Pinpoint the cell where the given text exists, returning its [X, Y] midpoint coordinate. 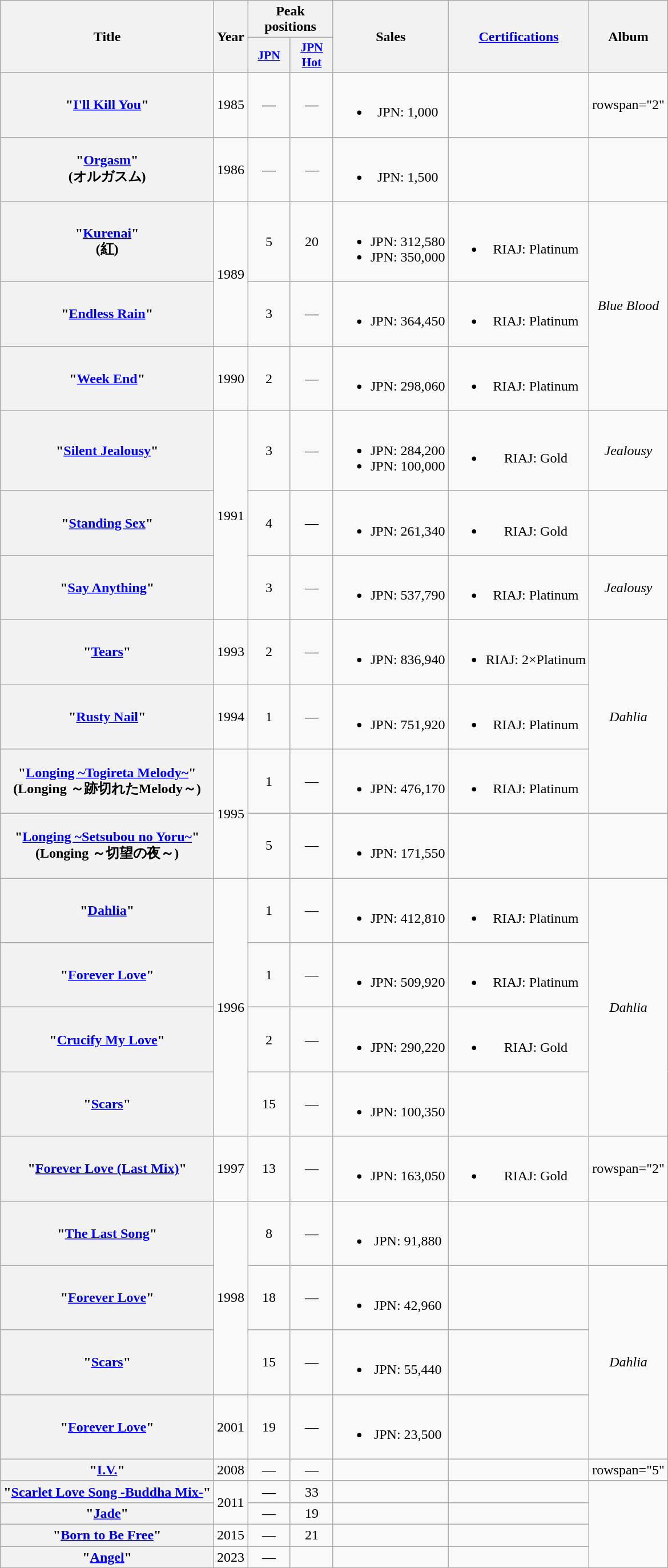
JPN: 290,220 [391, 1039]
JPN: 364,450 [391, 314]
"Standing Sex" [107, 523]
JPN: 91,880 [391, 1233]
1990 [231, 378]
1989 [231, 274]
Certifications [518, 37]
JPN: 1,000 [391, 105]
"I.V." [107, 1470]
"Tears" [107, 652]
8 [269, 1233]
"The Last Song" [107, 1233]
13 [269, 1168]
1986 [231, 169]
JPN: 163,050 [391, 1168]
1995 [231, 814]
20 [312, 242]
"Longing ~Setsubou no Yoru~" (Longing ～切望の夜～) [107, 846]
18 [269, 1297]
JPN: 509,920 [391, 975]
4 [269, 523]
1996 [231, 1007]
1985 [231, 105]
1997 [231, 1168]
"Kurenai" (紅) [107, 242]
JPN: 284,200 JPN: 100,000 [391, 451]
"Endless Rain" [107, 314]
JPN: 751,920 [391, 716]
JPN: 55,440 [391, 1362]
JPN: 298,060 [391, 378]
1994 [231, 716]
JPN: 412,810 [391, 910]
"Say Anything" [107, 587]
2015 [231, 1535]
1998 [231, 1297]
"Week End" [107, 378]
JPN: 23,500 [391, 1426]
Year [231, 37]
2011 [231, 1502]
Blue Blood [629, 306]
JPN: 476,170 [391, 781]
Album [629, 37]
JPN: 100,350 [391, 1104]
"Born to Be Free" [107, 1535]
21 [312, 1535]
"Jade" [107, 1513]
JPN: 261,340 [391, 523]
1993 [231, 652]
"Scarlet Love Song -Buddha Mix-" [107, 1491]
RIAJ: 2×Platinum [518, 652]
2023 [231, 1557]
Title [107, 37]
JPN: 836,940 [391, 652]
"Rusty Nail" [107, 716]
Peak positions [291, 19]
33 [312, 1491]
JPN Hot [312, 55]
"Crucify My Love" [107, 1039]
"Silent Jealousy" [107, 451]
JPN: 312,580 JPN: 350,000 [391, 242]
JPN [269, 55]
2008 [231, 1470]
1991 [231, 515]
2001 [231, 1426]
"Orgasm" (オルガスム) [107, 169]
JPN: 537,790 [391, 587]
"Dahlia" [107, 910]
"Angel" [107, 1557]
"I'll Kill You" [107, 105]
JPN: 171,550 [391, 846]
"Forever Love (Last Mix)" [107, 1168]
"Longing ~Togireta Melody~" (Longing ～跡切れたMelody～) [107, 781]
JPN: 1,500 [391, 169]
JPN: 42,960 [391, 1297]
Sales [391, 37]
rowspan="5" [629, 1470]
